Provide the [X, Y] coordinate of the cell's center where the given text is located.  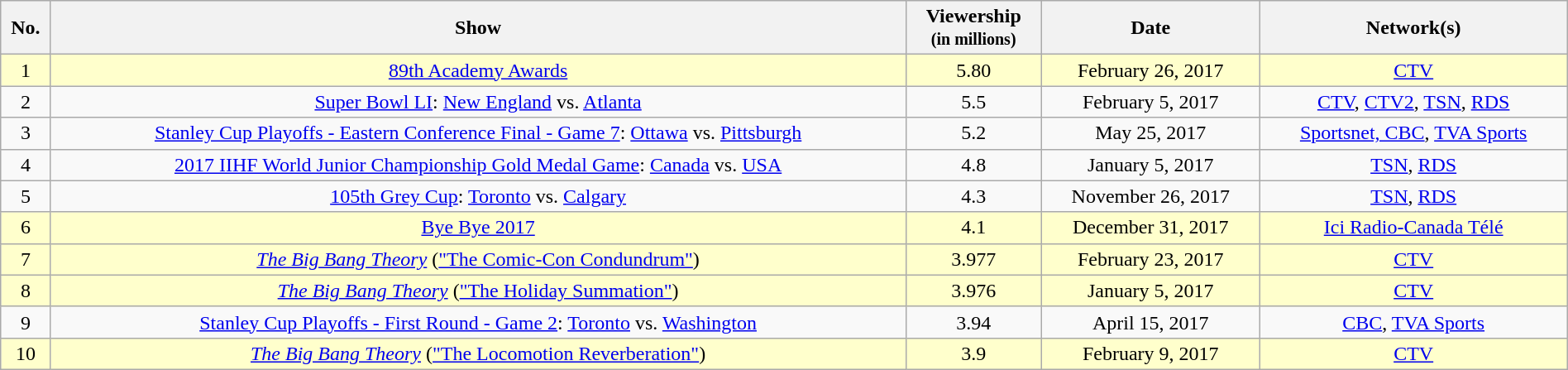
4 [26, 165]
Stanley Cup Playoffs - Eastern Conference Final - Game 7: Ottawa vs. Pittsburgh [478, 133]
Bye Bye 2017 [478, 228]
4.8 [973, 165]
5.2 [973, 133]
7 [26, 259]
8 [26, 291]
Super Bowl LI: New England vs. Atlanta [478, 102]
3.94 [973, 322]
3 [26, 133]
December 31, 2017 [1150, 228]
4.3 [973, 196]
Network(s) [1413, 28]
3.977 [973, 259]
February 26, 2017 [1150, 70]
April 15, 2017 [1150, 322]
3.976 [973, 291]
February 5, 2017 [1150, 102]
5.5 [973, 102]
2 [26, 102]
2017 IIHF World Junior Championship Gold Medal Game: Canada vs. USA [478, 165]
4.1 [973, 228]
February 23, 2017 [1150, 259]
Sportsnet, CBC, TVA Sports [1413, 133]
Stanley Cup Playoffs - First Round - Game 2: Toronto vs. Washington [478, 322]
The Big Bang Theory ("The Comic-Con Condundrum") [478, 259]
November 26, 2017 [1150, 196]
Ici Radio-Canada Télé [1413, 228]
105th Grey Cup: Toronto vs. Calgary [478, 196]
10 [26, 353]
CTV, CTV2, TSN, RDS [1413, 102]
3.9 [973, 353]
No. [26, 28]
9 [26, 322]
6 [26, 228]
February 9, 2017 [1150, 353]
89th Academy Awards [478, 70]
Date [1150, 28]
5 [26, 196]
1 [26, 70]
Show [478, 28]
CBC, TVA Sports [1413, 322]
The Big Bang Theory ("The Holiday Summation") [478, 291]
Viewership(in millions) [973, 28]
May 25, 2017 [1150, 133]
5.80 [973, 70]
The Big Bang Theory ("The Locomotion Reverberation") [478, 353]
